Capture the cell that displays the provided text and extract its [X, Y] central coordinate. 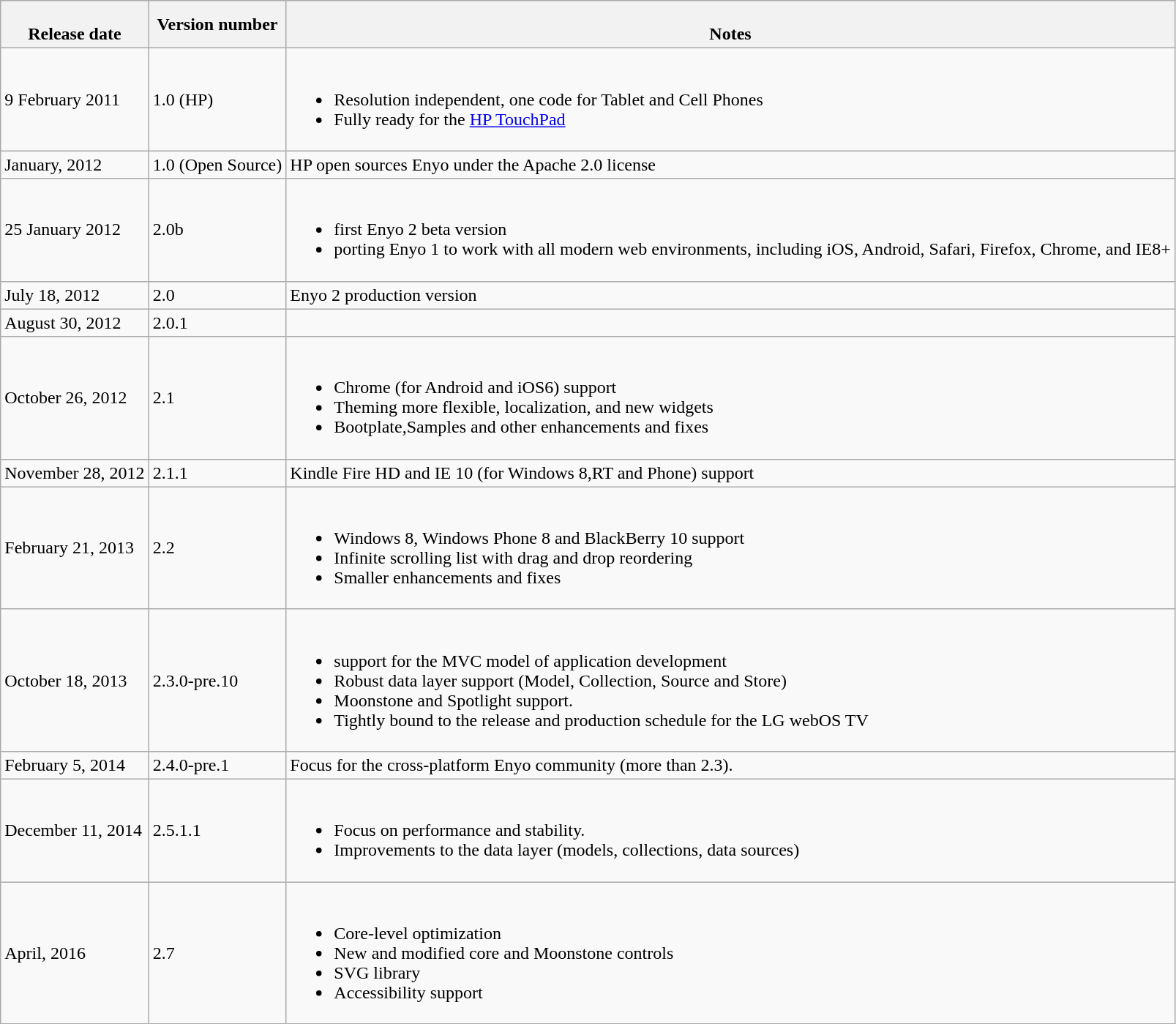
2.0b [217, 230]
October 26, 2012 [75, 398]
1.0 (HP) [217, 100]
January, 2012 [75, 165]
July 18, 2012 [75, 295]
2.1 [217, 398]
2.2 [217, 547]
2.0.1 [217, 323]
1.0 (Open Source) [217, 165]
2.4.0-pre.1 [217, 765]
2.0 [217, 295]
Resolution independent, one code for Tablet and Cell PhonesFully ready for the HP TouchPad [730, 100]
Enyo 2 production version [730, 295]
Release date [75, 25]
25 January 2012 [75, 230]
Focus for the cross-platform Enyo community (more than 2.3). [730, 765]
2.1.1 [217, 473]
October 18, 2013 [75, 680]
Focus on performance and stability.Improvements to the data layer (models, collections, data sources) [730, 830]
HP open sources Enyo under the Apache 2.0 license [730, 165]
April, 2016 [75, 952]
9 February 2011 [75, 100]
Notes [730, 25]
Windows 8, Windows Phone 8 and BlackBerry 10 supportInfinite scrolling list with drag and drop reorderingSmaller enhancements and fixes [730, 547]
Chrome (for Android and iOS6) supportTheming more flexible, localization, and new widgetsBootplate,Samples and other enhancements and fixes [730, 398]
August 30, 2012 [75, 323]
February 21, 2013 [75, 547]
Version number [217, 25]
2.7 [217, 952]
Core-level optimizationNew and modified core and Moonstone controlsSVG libraryAccessibility support [730, 952]
Kindle Fire HD and IE 10 (for Windows 8,RT and Phone) support [730, 473]
first Enyo 2 beta versionporting Enyo 1 to work with all modern web environments, including iOS, Android, Safari, Firefox, Chrome, and IE8+ [730, 230]
December 11, 2014 [75, 830]
February 5, 2014 [75, 765]
2.5.1.1 [217, 830]
November 28, 2012 [75, 473]
2.3.0-pre.10 [217, 680]
